Pinpoint the cell where the given text exists, returning its [X, Y] midpoint coordinate. 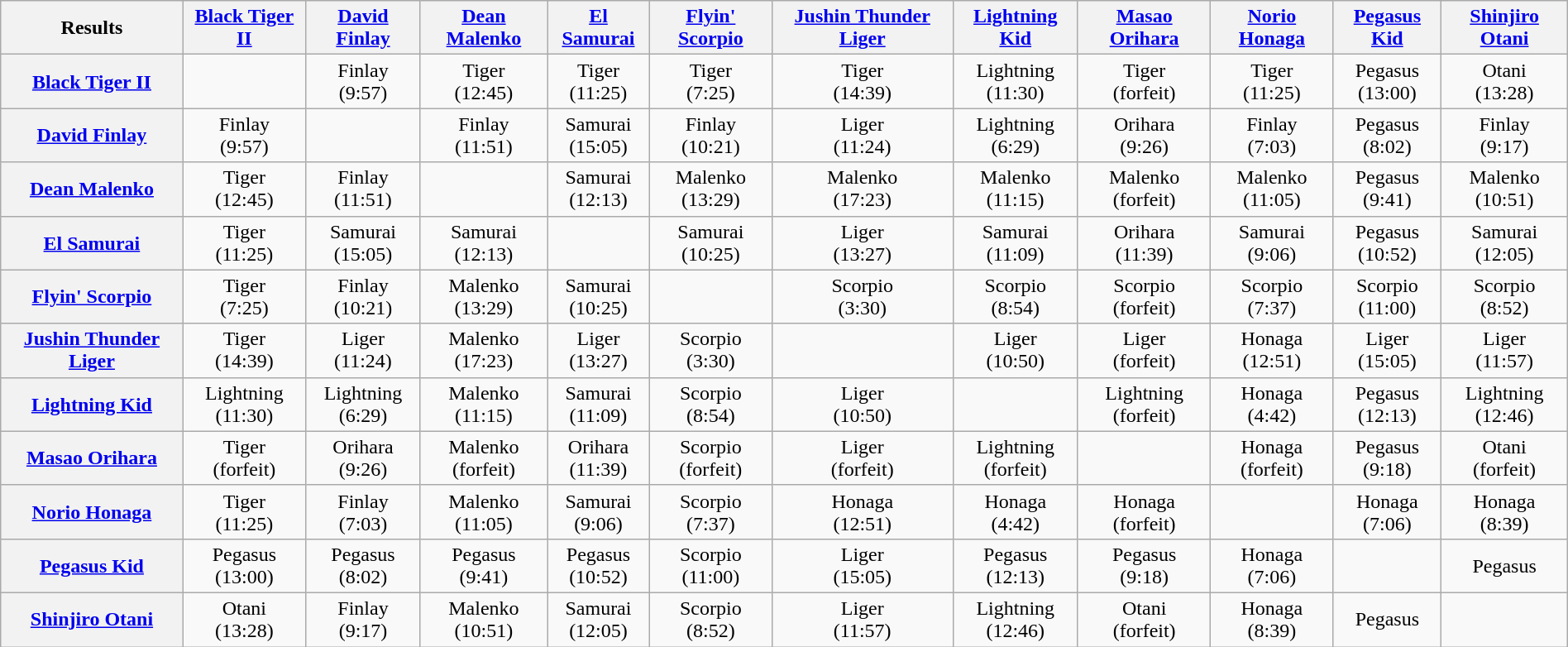
Results [92, 28]
